Output the (X, Y) coordinate of the center of the cell containing the given text.  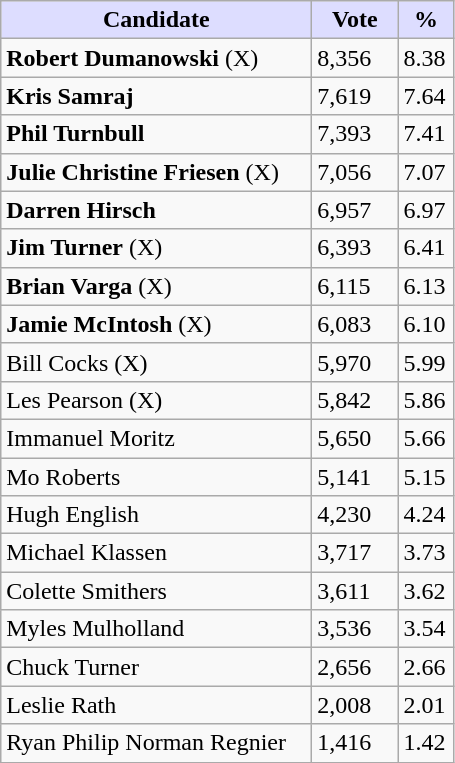
7,393 (355, 134)
Jim Turner (X) (156, 248)
8.38 (426, 58)
Les Pearson (X) (156, 400)
Julie Christine Friesen (X) (156, 172)
6,115 (355, 286)
7.41 (426, 134)
% (426, 20)
Darren Hirsch (156, 210)
2,656 (355, 667)
Robert Dumanowski (X) (156, 58)
2.01 (426, 705)
1,416 (355, 743)
Phil Turnbull (156, 134)
7.64 (426, 96)
6.97 (426, 210)
7.07 (426, 172)
Vote (355, 20)
Hugh English (156, 515)
3,536 (355, 629)
Mo Roberts (156, 477)
Colette Smithers (156, 591)
Candidate (156, 20)
7,056 (355, 172)
3.62 (426, 591)
5.66 (426, 438)
5,842 (355, 400)
3,717 (355, 553)
Michael Klassen (156, 553)
4.24 (426, 515)
1.42 (426, 743)
Bill Cocks (X) (156, 362)
Chuck Turner (156, 667)
2.66 (426, 667)
5.86 (426, 400)
Myles Mulholland (156, 629)
8,356 (355, 58)
5.99 (426, 362)
Jamie McIntosh (X) (156, 324)
Ryan Philip Norman Regnier (156, 743)
3.54 (426, 629)
6,393 (355, 248)
6.41 (426, 248)
Immanuel Moritz (156, 438)
6.10 (426, 324)
5.15 (426, 477)
Brian Varga (X) (156, 286)
6,083 (355, 324)
4,230 (355, 515)
6,957 (355, 210)
7,619 (355, 96)
5,650 (355, 438)
Leslie Rath (156, 705)
Kris Samraj (156, 96)
5,970 (355, 362)
6.13 (426, 286)
5,141 (355, 477)
2,008 (355, 705)
3,611 (355, 591)
3.73 (426, 553)
